Provide the [X, Y] coordinate of the cell's center where the given text is located.  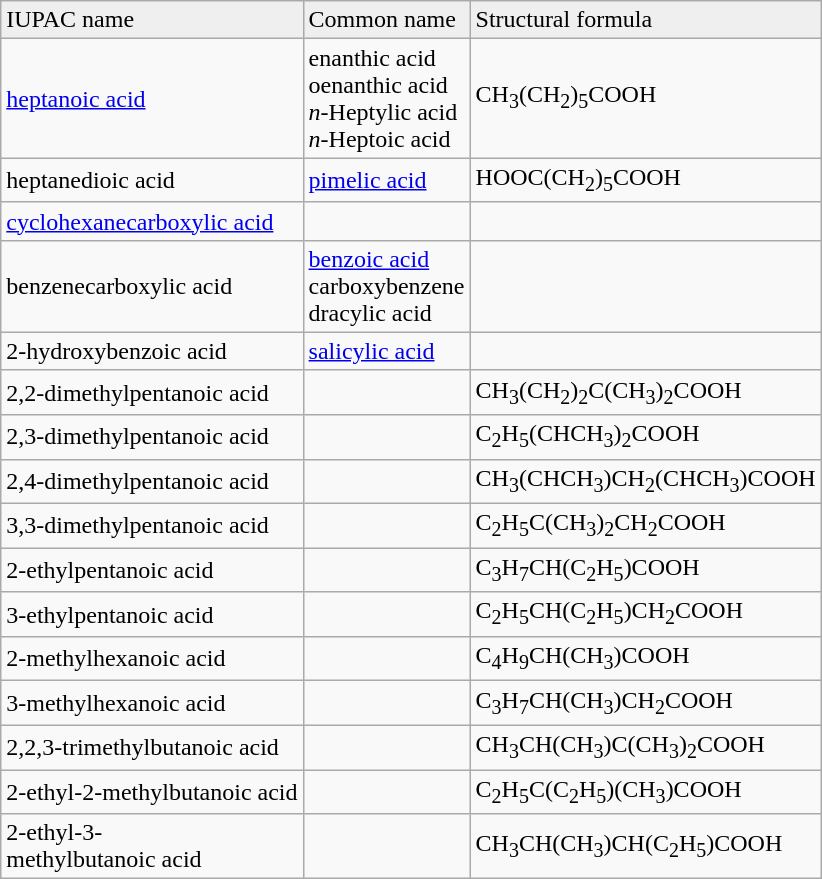
CH3(CH2)5COOH [646, 98]
benzoic acidcarboxybenzenedracylic acid [386, 286]
2-ethyl-3-methylbutanoic acid [152, 846]
Common name [386, 20]
C3H7CH(C2H5)COOH [646, 570]
Structural formula [646, 20]
benzenecarboxylic acid [152, 286]
3-ethylpentanoic acid [152, 614]
salicylic acid [386, 351]
C2H5C(CH3)2CH2COOH [646, 525]
3-methylhexanoic acid [152, 703]
2,4-dimethylpentanoic acid [152, 481]
heptanedioic acid [152, 180]
CH3(CH2)2C(CH3)2COOH [646, 392]
cyclohexanecarboxylic acid [152, 221]
C2H5C(C2H5)(CH3)COOH [646, 792]
2-ethylpentanoic acid [152, 570]
2,2,3-trimethylbutanoic acid [152, 747]
pimelic acid [386, 180]
C2H5(CHCH3)2COOH [646, 437]
2-hydroxybenzoic acid [152, 351]
3,3-dimethylpentanoic acid [152, 525]
heptanoic acid [152, 98]
HOOC(CH2)5COOH [646, 180]
CH3CH(CH3)CH(C2H5)COOH [646, 846]
C4H9CH(CH3)COOH [646, 658]
2-methylhexanoic acid [152, 658]
enanthic acidoenanthic acidn-Heptylic acidn-Heptoic acid [386, 98]
CH3(CHCH3)CH2(CHCH3)COOH [646, 481]
CH3CH(CH3)C(CH3)2COOH [646, 747]
IUPAC name [152, 20]
2-ethyl-2-methylbutanoic acid [152, 792]
2,3-dimethylpentanoic acid [152, 437]
C3H7CH(CH3)CH2COOH [646, 703]
C2H5CH(C2H5)CH2COOH [646, 614]
2,2-dimethylpentanoic acid [152, 392]
